Search for the cell housing the specified text and yield its (X, Y) center coordinate. 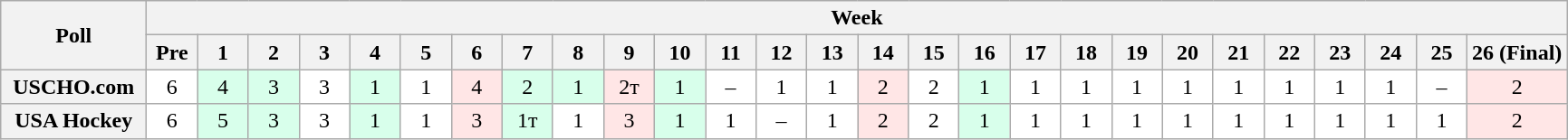
7 (527, 52)
14 (883, 52)
21 (1238, 52)
25 (1441, 52)
2т (629, 87)
12 (782, 52)
20 (1188, 52)
17 (1035, 52)
24 (1390, 52)
22 (1289, 52)
26 (Final) (1516, 52)
16 (985, 52)
USCHO.com (74, 87)
19 (1137, 52)
9 (629, 52)
23 (1340, 52)
10 (679, 52)
Pre (172, 52)
1т (527, 121)
15 (934, 52)
18 (1086, 52)
11 (730, 52)
Week (857, 18)
USA Hockey (74, 121)
13 (832, 52)
8 (578, 52)
Poll (74, 35)
